Locate the cell with the specified text and output its (X, Y) center coordinate. 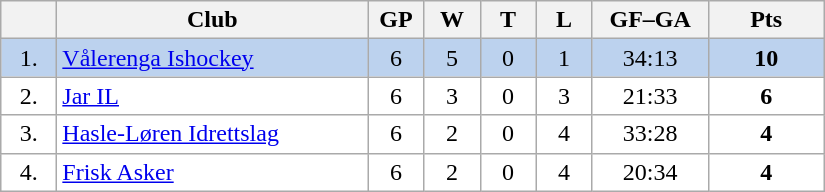
33:28 (650, 134)
1. (29, 58)
Hasle-Løren Idrettslag (212, 134)
Vålerenga Ishockey (212, 58)
GF–GA (650, 20)
GP (396, 20)
4. (29, 172)
21:33 (650, 96)
Club (212, 20)
3. (29, 134)
T (508, 20)
Frisk Asker (212, 172)
5 (452, 58)
10 (766, 58)
2. (29, 96)
1 (564, 58)
L (564, 20)
Jar IL (212, 96)
20:34 (650, 172)
W (452, 20)
Pts (766, 20)
34:13 (650, 58)
